Search for the cell housing the specified text and yield its [X, Y] center coordinate. 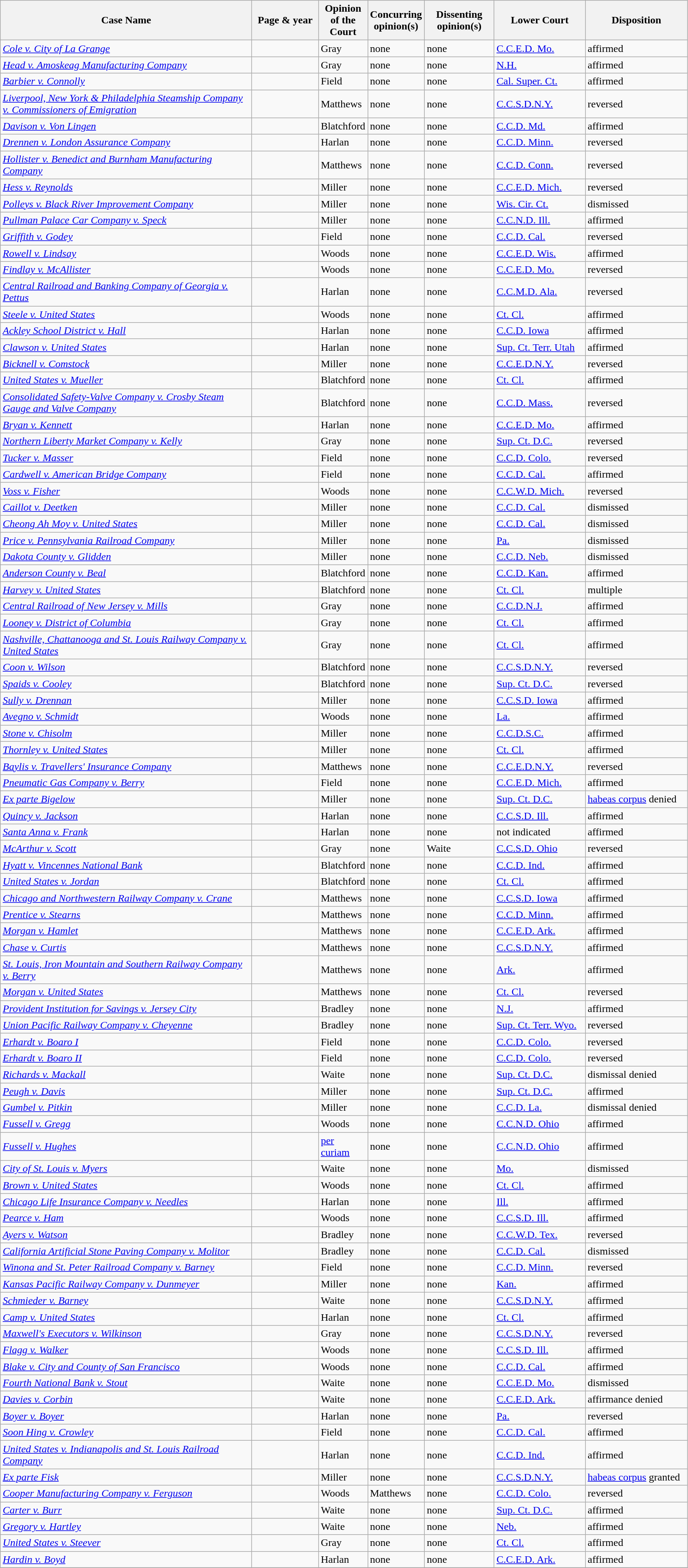
Liverpool, New York & Philadelphia Steamship Company v. Commissioners of Emigration [126, 104]
Nashville, Chattanooga and St. Louis Railway Company v. United States [126, 645]
Baylis v. Travellers' Insurance Company [126, 766]
Ark. [539, 970]
Fourth National Bank v. Stout [126, 1383]
Cole v. City of La Grange [126, 48]
Steele v. United States [126, 314]
Maxwell's Executors v. Wilkinson [126, 1333]
Avegno v. Schmidt [126, 717]
Santa Anna v. Frank [126, 832]
Schmieder v. Barney [126, 1300]
Drennen v. London Assurance Company [126, 142]
Coon v. Wilson [126, 667]
Erhardt v. Boaro II [126, 1058]
Ill. [539, 1202]
not indicated [539, 832]
Brown v. United States [126, 1185]
affirmance denied [636, 1400]
C.C.N.D. Ill. [539, 220]
Hess v. Reynolds [126, 187]
Northern Liberty Market Company v. Kelly [126, 441]
Cheong Ah Moy v. United States [126, 524]
habeas corpus denied [636, 799]
Disposition [636, 20]
Sup. Ct. Terr. Utah [539, 347]
McArthur v. Scott [126, 849]
C.C.W.D. Tex. [539, 1235]
Polleys v. Black River Improvement Company [126, 204]
Pneumatic Gas Company v. Berry [126, 782]
Flagg v. Walker [126, 1350]
Soon Hing v. Crowley [126, 1432]
C.C.E.D. Wis. [539, 253]
Findlay v. McAllister [126, 270]
Richards v. Mackall [126, 1074]
Griffith v. Godey [126, 236]
Winona and St. Peter Railroad Company v. Barney [126, 1267]
Davies v. Corbin [126, 1400]
Looney v. District of Columbia [126, 623]
Morgan v. Hamlet [126, 931]
California Artificial Stone Paving Company v. Molitor [126, 1251]
Gumbel v. Pitkin [126, 1108]
United States v. Steever [126, 1543]
Carter v. Burr [126, 1510]
Hyatt v. Vincennes National Bank [126, 865]
Pullman Palace Car Company v. Speck [126, 220]
United States v. Indianapolis and St. Louis Railroad Company [126, 1455]
Case Name [126, 20]
Kan. [539, 1284]
Provident Institution for Savings v. Jersey City [126, 1009]
C.C.D. Mass. [539, 403]
Morgan v. United States [126, 992]
Hardin v. Boyd [126, 1559]
Mo. [539, 1169]
Prentice v. Stearns [126, 915]
Spaids v. Cooley [126, 684]
Cooper Manufacturing Company v. Ferguson [126, 1494]
Opinion of the Court [343, 20]
N.J. [539, 1009]
Anderson County v. Beal [126, 573]
Ex parte Fisk [126, 1477]
Gregory v. Hartley [126, 1526]
Dakota County v. Glidden [126, 557]
Ackley School District v. Hall [126, 331]
Rowell v. Lindsay [126, 253]
Chase v. Curtis [126, 947]
Union Pacific Railway Company v. Cheyenne [126, 1025]
C.C.D. Kan. [539, 573]
Clawson v. United States [126, 347]
Pearce v. Ham [126, 1218]
Fussell v. Hughes [126, 1147]
C.C.D. Md. [539, 126]
Hollister v. Benedict and Burnham Manufacturing Company [126, 165]
Camp v. United States [126, 1317]
Bryan v. Kennett [126, 425]
C.C.D.S.C. [539, 733]
Neb. [539, 1526]
C.C.D. Neb. [539, 557]
Peugh v. Davis [126, 1091]
Quincy v. Jackson [126, 815]
Chicago Life Insurance Company v. Needles [126, 1202]
City of St. Louis v. Myers [126, 1169]
Dissenting opinion(s) [459, 20]
Erhardt v. Boaro I [126, 1041]
Tucker v. Masser [126, 458]
Lower Court [539, 20]
Voss v. Fisher [126, 491]
Chicago and Northwestern Railway Company v. Crane [126, 898]
Ayers v. Watson [126, 1235]
Kansas Pacific Railway Company v. Dunmeyer [126, 1284]
Stone v. Chisolm [126, 733]
Consolidated Safety-Valve Company v. Crosby Steam Gauge and Valve Company [126, 403]
Page & year [285, 20]
Sup. Ct. Terr. Wyo. [539, 1025]
C.C.W.D. Mich. [539, 491]
C.C.D. Iowa [539, 331]
habeas corpus granted [636, 1477]
Ex parte Bigelow [126, 799]
United States v. Jordan [126, 882]
Davison v. Von Lingen [126, 126]
C.C.D. Conn. [539, 165]
Bicknell v. Comstock [126, 364]
multiple [636, 590]
United States v. Mueller [126, 380]
Thornley v. United States [126, 750]
La. [539, 717]
Central Railroad and Banking Company of Georgia v. Pettus [126, 292]
C.C.D.N.J. [539, 606]
Boyer v. Boyer [126, 1416]
Sully v. Drennan [126, 700]
Cal. Super. Ct. [539, 81]
C.C.D. La. [539, 1108]
Central Railroad of New Jersey v. Mills [126, 606]
C.C.M.D. Ala. [539, 292]
Fussell v. Gregg [126, 1124]
Cardwell v. American Bridge Company [126, 474]
Blake v. City and County of San Francisco [126, 1366]
C.C.S.D. Ohio [539, 849]
Caillot v. Deetken [126, 507]
Barbier v. Connolly [126, 81]
Wis. Cir. Ct. [539, 204]
Head v. Amoskeag Manufacturing Company [126, 65]
St. Louis, Iron Mountain and Southern Railway Company v. Berry [126, 970]
Concurring opinion(s) [396, 20]
N.H. [539, 65]
Price v. Pennsylvania Railroad Company [126, 540]
per curiam [343, 1147]
Harvey v. United States [126, 590]
